Pinpoint the cell where the given text exists, returning its (x, y) midpoint coordinate. 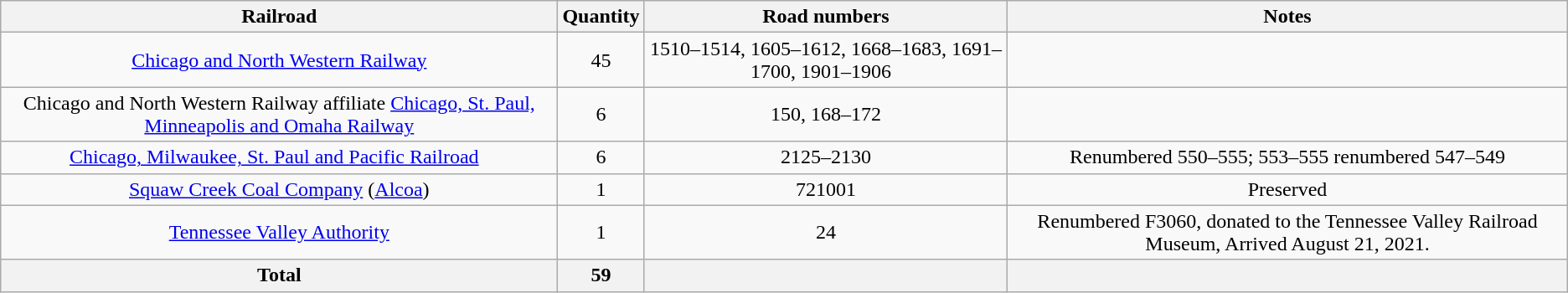
Quantity (601, 17)
Squaw Creek Coal Company (Alcoa) (280, 189)
24 (826, 233)
Tennessee Valley Authority (280, 233)
Renumbered 550–555; 553–555 renumbered 547–549 (1287, 157)
Railroad (280, 17)
45 (601, 60)
Chicago, Milwaukee, St. Paul and Pacific Railroad (280, 157)
Chicago and North Western Railway (280, 60)
Chicago and North Western Railway affiliate Chicago, St. Paul, Minneapolis and Omaha Railway (280, 114)
Notes (1287, 17)
Preserved (1287, 189)
Total (280, 275)
150, 168–172 (826, 114)
721001 (826, 189)
Renumbered F3060, donated to the Tennessee Valley Railroad Museum, Arrived August 21, 2021. (1287, 233)
Road numbers (826, 17)
1510–1514, 1605–1612, 1668–1683, 1691–1700, 1901–1906 (826, 60)
2125–2130 (826, 157)
59 (601, 275)
